Find where the given text appears and provide that cell's center as [X, Y] coordinate. 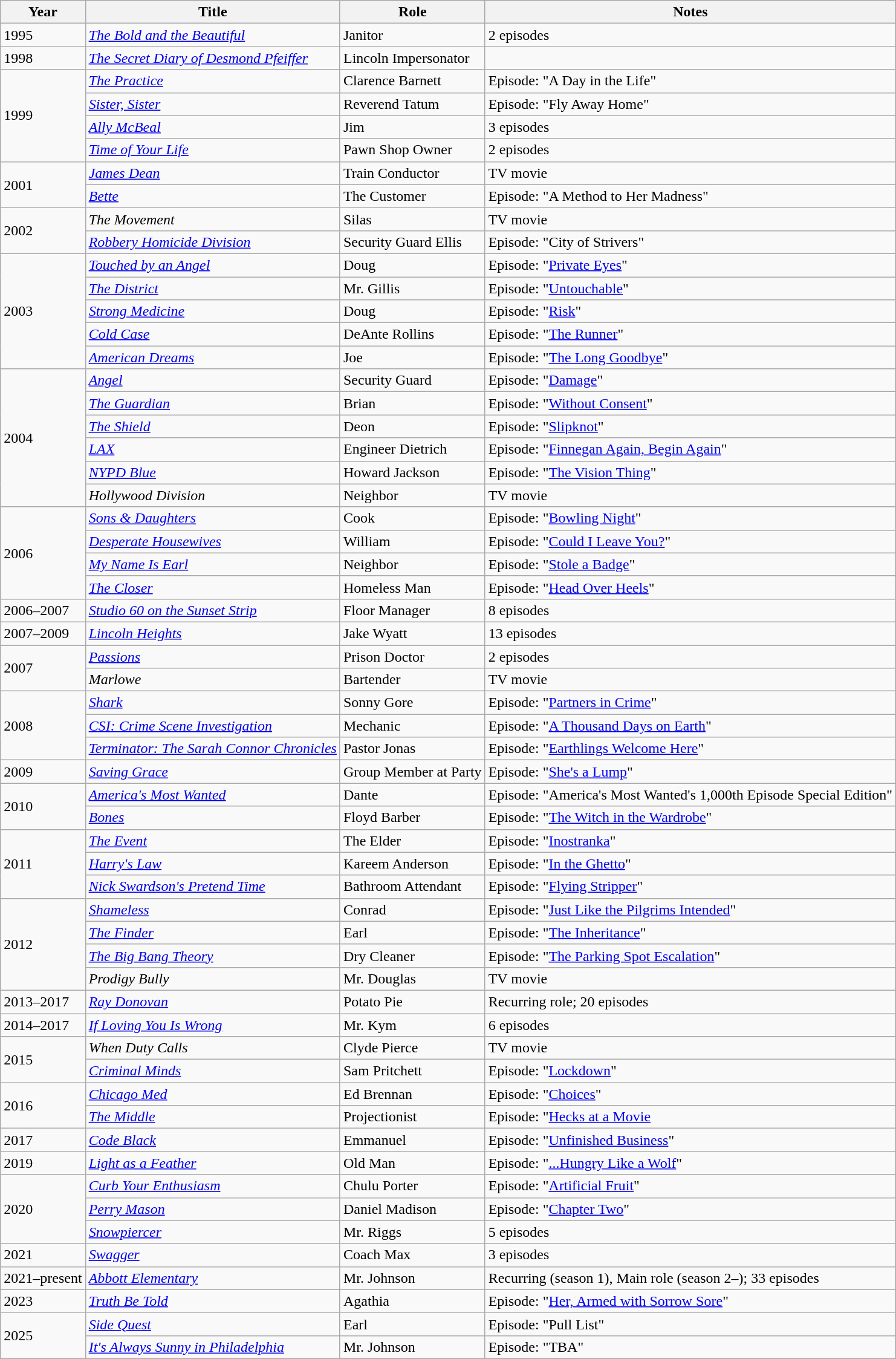
The Closer [213, 587]
Episode: "America's Most Wanted's 1,000th Episode Special Edition" [690, 795]
Mr. Gillis [412, 288]
Clyde Pierce [412, 1048]
Conrad [412, 910]
Sam Pritchett [412, 1071]
Episode: "Pull List" [690, 1324]
Desperate Housewives [213, 541]
2002 [43, 230]
Harry's Law [213, 864]
Sonny Gore [412, 703]
2016 [43, 1106]
Episode: "Could I Leave You?" [690, 541]
Strong Medicine [213, 311]
The Shield [213, 426]
The Big Bang Theory [213, 956]
Bathroom Attendant [412, 887]
2015 [43, 1060]
2021–present [43, 1278]
Episode: "She's a Lump" [690, 772]
Reverend Tatum [412, 104]
Recurring role; 20 episodes [690, 1002]
1998 [43, 58]
The Event [213, 841]
Episode: "The Vision Thing" [690, 472]
Security Guard Ellis [412, 242]
Chulu Porter [412, 1186]
Episode: "The Runner" [690, 334]
Mr. Douglas [412, 979]
Episode: "Artificial Fruit" [690, 1186]
Episode: "Bowling Night" [690, 518]
Howard Jackson [412, 472]
5 episodes [690, 1232]
Clarence Barnett [412, 81]
Episode: "Untouchable" [690, 288]
Episode: "Flying Stripper" [690, 887]
America's Most Wanted [213, 795]
CSI: Crime Scene Investigation [213, 726]
Jim [412, 127]
Episode: "A Day in the Life" [690, 81]
Mechanic [412, 726]
2003 [43, 311]
Agathia [412, 1301]
2023 [43, 1301]
1999 [43, 116]
2014–2017 [43, 1025]
The Guardian [213, 403]
Episode: "Her, Armed with Sorrow Sore" [690, 1301]
Touched by an Angel [213, 265]
Bette [213, 196]
Prison Doctor [412, 656]
Episode: "A Method to Her Madness" [690, 196]
Angel [213, 380]
Light as a Feather [213, 1163]
Time of Your Life [213, 150]
Episode: "City of Strivers" [690, 242]
Mr. Kym [412, 1025]
Ed Brennan [412, 1094]
Episode: "Unfinished Business" [690, 1140]
Swagger [213, 1255]
Projectionist [412, 1117]
Episode: "Finnegan Again, Begin Again" [690, 449]
2020 [43, 1209]
Side Quest [213, 1324]
Episode: "TBA" [690, 1347]
2004 [43, 438]
Jake Wyatt [412, 633]
Episode: "Hecks at a Movie [690, 1117]
Cook [412, 518]
Episode: "Earthlings Welcome Here" [690, 749]
The Bold and the Beautiful [213, 35]
Shark [213, 703]
Dry Cleaner [412, 956]
2025 [43, 1335]
Dante [412, 795]
Passions [213, 656]
Deon [412, 426]
Lincoln Impersonator [412, 58]
2011 [43, 864]
Episode: "Choices" [690, 1094]
It's Always Sunny in Philadelphia [213, 1347]
Truth Be Told [213, 1301]
Episode: "Head Over Heels" [690, 587]
The District [213, 288]
James Dean [213, 173]
8 episodes [690, 610]
William [412, 541]
Prodigy Bully [213, 979]
Chicago Med [213, 1094]
13 episodes [690, 633]
Code Black [213, 1140]
Episode: "Private Eyes" [690, 265]
Nick Swardson's Pretend Time [213, 887]
Episode: "Damage" [690, 380]
Robbery Homicide Division [213, 242]
Title [213, 12]
Train Conductor [412, 173]
Notes [690, 12]
2001 [43, 184]
Year [43, 12]
6 episodes [690, 1025]
Mr. Riggs [412, 1232]
The Secret Diary of Desmond Pfeiffer [213, 58]
Terminator: The Sarah Connor Chronicles [213, 749]
Janitor [412, 35]
Engineer Dietrich [412, 449]
1995 [43, 35]
2019 [43, 1163]
Ray Donovan [213, 1002]
The Movement [213, 219]
Snowpiercer [213, 1232]
Old Man [412, 1163]
Ally McBeal [213, 127]
When Duty Calls [213, 1048]
Episode: "Slipknot" [690, 426]
The Finder [213, 933]
Episode: "Fly Away Home" [690, 104]
2009 [43, 772]
Episode: "Stole a Badge" [690, 564]
Saving Grace [213, 772]
2012 [43, 944]
Episode: "In the Ghetto" [690, 864]
Cold Case [213, 334]
Episode: "The Long Goodbye" [690, 357]
If Loving You Is Wrong [213, 1025]
Hollywood Division [213, 495]
2021 [43, 1255]
Episode: "The Parking Spot Escalation" [690, 956]
Coach Max [412, 1255]
My Name Is Earl [213, 564]
Episode: "The Witch in the Wardrobe" [690, 818]
2013–2017 [43, 1002]
Episode: "Without Consent" [690, 403]
2006 [43, 553]
The Practice [213, 81]
Kareem Anderson [412, 864]
The Customer [412, 196]
Emmanuel [412, 1140]
NYPD Blue [213, 472]
2006–2007 [43, 610]
Role [412, 12]
American Dreams [213, 357]
Floyd Barber [412, 818]
Episode: "Lockdown" [690, 1071]
Brian [412, 403]
Episode: "Just Like the Pilgrims Intended" [690, 910]
Group Member at Party [412, 772]
Recurring (season 1), Main role (season 2–); 33 episodes [690, 1278]
Bones [213, 818]
Security Guard [412, 380]
Joe [412, 357]
DeAnte Rollins [412, 334]
Studio 60 on the Sunset Strip [213, 610]
Silas [412, 219]
Episode: "Risk" [690, 311]
Curb Your Enthusiasm [213, 1186]
The Elder [412, 841]
Sister, Sister [213, 104]
2007–2009 [43, 633]
Bartender [412, 680]
Floor Manager [412, 610]
Pastor Jonas [412, 749]
2017 [43, 1140]
Marlowe [213, 680]
LAX [213, 449]
Pawn Shop Owner [412, 150]
Episode: "Partners in Crime" [690, 703]
2010 [43, 806]
Episode: "The Inheritance" [690, 933]
The Middle [213, 1117]
2007 [43, 668]
Criminal Minds [213, 1071]
Episode: "A Thousand Days on Earth" [690, 726]
Perry Mason [213, 1209]
Homeless Man [412, 587]
Abbott Elementary [213, 1278]
2008 [43, 726]
Episode: "Chapter Two" [690, 1209]
Episode: "...Hungry Like a Wolf" [690, 1163]
Lincoln Heights [213, 633]
Sons & Daughters [213, 518]
Daniel Madison [412, 1209]
Shameless [213, 910]
Potato Pie [412, 1002]
Episode: "Inostranka" [690, 841]
